Find where the given text appears and provide that cell's center as (x, y) coordinate. 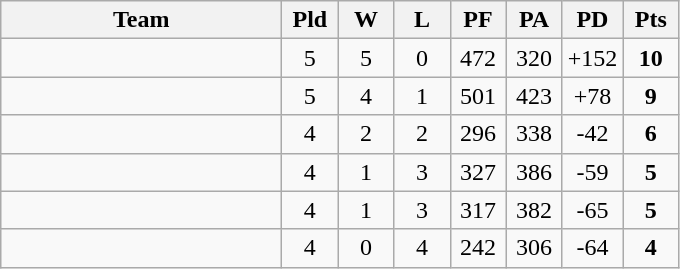
501 (478, 96)
-59 (592, 172)
L (422, 20)
+78 (592, 96)
-42 (592, 134)
317 (478, 210)
PD (592, 20)
Pld (310, 20)
Pts (651, 20)
PA (534, 20)
-64 (592, 248)
242 (478, 248)
W (366, 20)
338 (534, 134)
306 (534, 248)
-65 (592, 210)
327 (478, 172)
320 (534, 58)
386 (534, 172)
296 (478, 134)
423 (534, 96)
9 (651, 96)
+152 (592, 58)
6 (651, 134)
10 (651, 58)
472 (478, 58)
Team (142, 20)
382 (534, 210)
PF (478, 20)
